Capture the cell that displays the provided text and extract its [x, y] central coordinate. 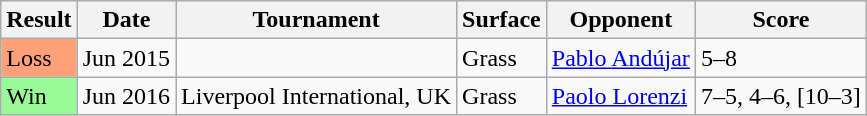
Opponent [620, 20]
Jun 2015 [126, 58]
5–8 [780, 58]
Loss [39, 58]
Liverpool International, UK [316, 96]
Surface [502, 20]
Tournament [316, 20]
Pablo Andújar [620, 58]
Score [780, 20]
Jun 2016 [126, 96]
Win [39, 96]
7–5, 4–6, [10–3] [780, 96]
Date [126, 20]
Result [39, 20]
Paolo Lorenzi [620, 96]
